Capture the cell that displays the provided text and extract its [x, y] central coordinate. 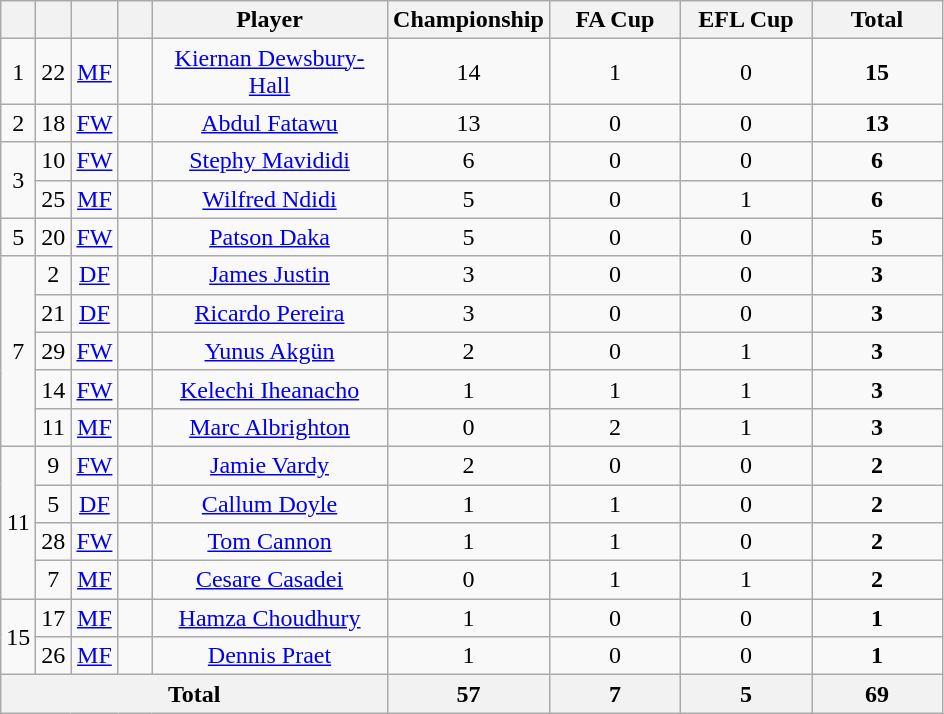
28 [54, 542]
22 [54, 72]
18 [54, 123]
17 [54, 618]
Abdul Fatawu [270, 123]
29 [54, 351]
Kelechi Iheanacho [270, 389]
Cesare Casadei [270, 580]
Dennis Praet [270, 656]
EFL Cup [746, 20]
9 [54, 465]
Championship [469, 20]
57 [469, 694]
21 [54, 313]
Callum Doyle [270, 503]
26 [54, 656]
Wilfred Ndidi [270, 199]
Stephy Mavididi [270, 161]
Jamie Vardy [270, 465]
Player [270, 20]
20 [54, 237]
Kiernan Dewsbury-Hall [270, 72]
Marc Albrighton [270, 427]
25 [54, 199]
Hamza Choudhury [270, 618]
69 [878, 694]
Ricardo Pereira [270, 313]
Yunus Akgün [270, 351]
10 [54, 161]
James Justin [270, 275]
Patson Daka [270, 237]
FA Cup [614, 20]
Tom Cannon [270, 542]
